Search for the cell housing the specified text and yield its (x, y) center coordinate. 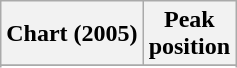
Chart (2005) (72, 34)
Peakposition (189, 34)
